Extract the [x, y] coordinate from the center of the cell holding the provided text.  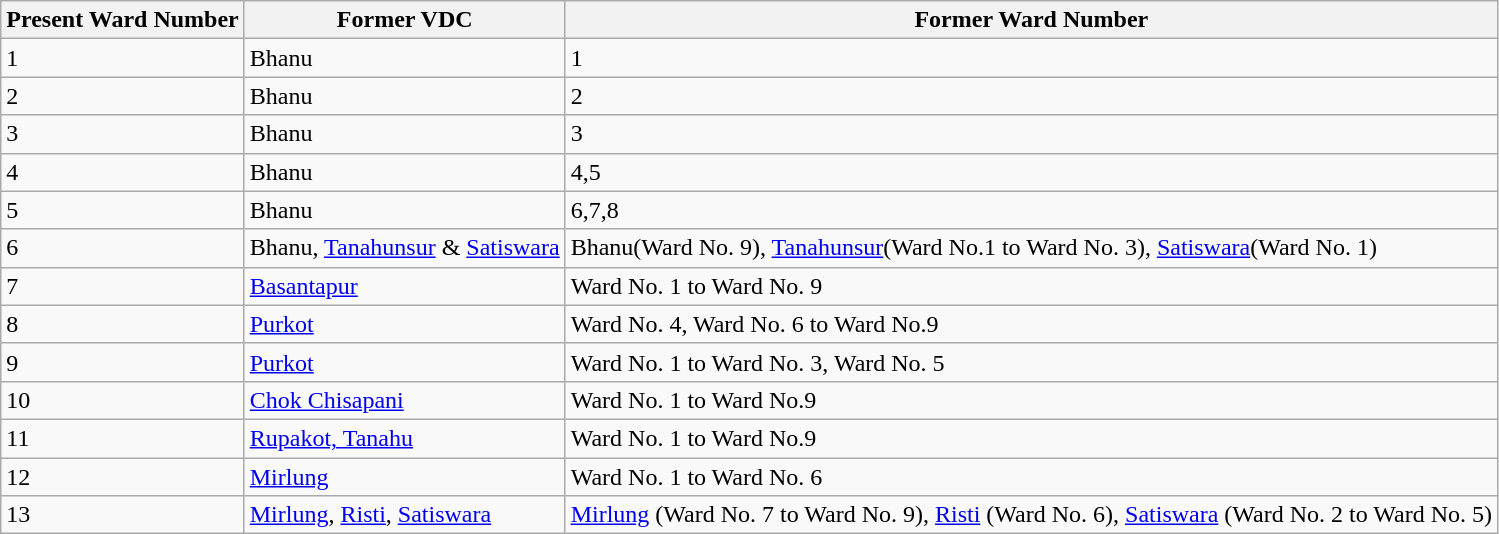
Rupakot, Tanahu [404, 438]
Present Ward Number [122, 20]
9 [122, 362]
Mirlung, Risti, Satiswara [404, 515]
5 [122, 210]
11 [122, 438]
8 [122, 324]
6,7,8 [1031, 210]
Chok Chisapani [404, 400]
10 [122, 400]
Bhanu, Tanahunsur & Satiswara [404, 248]
Basantapur [404, 286]
Mirlung [404, 477]
13 [122, 515]
12 [122, 477]
4 [122, 172]
Ward No. 1 to Ward No. 3, Ward No. 5 [1031, 362]
Bhanu(Ward No. 9), Tanahunsur(Ward No.1 to Ward No. 3), Satiswara(Ward No. 1) [1031, 248]
Ward No. 1 to Ward No. 6 [1031, 477]
Ward No. 4, Ward No. 6 to Ward No.9 [1031, 324]
Former VDC [404, 20]
Mirlung (Ward No. 7 to Ward No. 9), Risti (Ward No. 6), Satiswara (Ward No. 2 to Ward No. 5) [1031, 515]
6 [122, 248]
Former Ward Number [1031, 20]
7 [122, 286]
4,5 [1031, 172]
Ward No. 1 to Ward No. 9 [1031, 286]
